Return the [x, y] coordinate for the center point of the cell that contains the specified text.  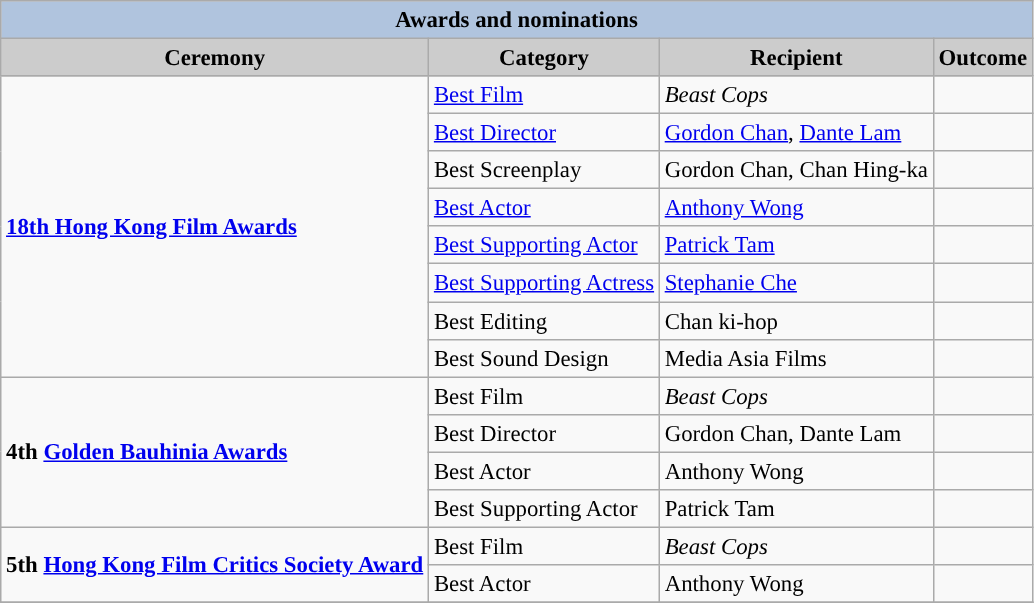
Media Asia Films [796, 358]
Gordon Chan, Chan Hing-ka [796, 170]
Best Sound Design [544, 358]
18th Hong Kong Film Awards [215, 226]
Recipient [796, 58]
Chan ki-hop [796, 321]
5th Hong Kong Film Critics Society Award [215, 564]
Category [544, 58]
Stephanie Che [796, 283]
Best Supporting Actress [544, 283]
4th Golden Bauhinia Awards [215, 452]
Best Editing [544, 321]
Outcome [982, 58]
Awards and nominations [517, 20]
Best Screenplay [544, 170]
Ceremony [215, 58]
